Search for the cell housing the specified text and yield its [x, y] center coordinate. 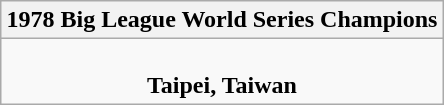
Taipei, Taiwan [222, 72]
1978 Big League World Series Champions [222, 20]
